Identify which cell holds the provided text, then report its (X, Y) central coordinate. 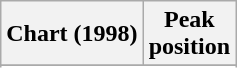
Chart (1998) (72, 34)
Peakposition (189, 34)
